Output the (x, y) coordinate of the center of the cell containing the given text.  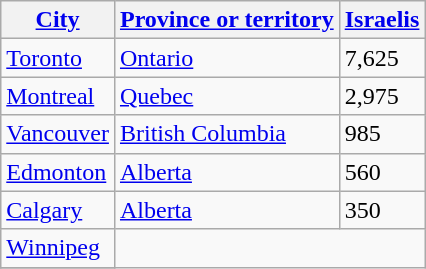
Montreal (58, 96)
City (58, 20)
British Columbia (226, 134)
Quebec (226, 96)
560 (382, 172)
Toronto (58, 58)
Province or territory (226, 20)
Israelis (382, 20)
Edmonton (58, 172)
985 (382, 134)
Ontario (226, 58)
7,625 (382, 58)
2,975 (382, 96)
350 (382, 210)
Vancouver (58, 134)
Winnipeg (58, 248)
Calgary (58, 210)
